Return the [x, y] coordinate for the center point of the cell that contains the specified text.  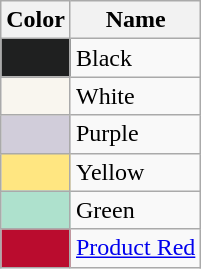
White [135, 96]
Purple [135, 134]
Green [135, 210]
Color [36, 20]
Product Red [135, 248]
Yellow [135, 172]
Black [135, 58]
Name [135, 20]
